Scan for the cell matching the given text and deliver its (x, y) coordinate at center. 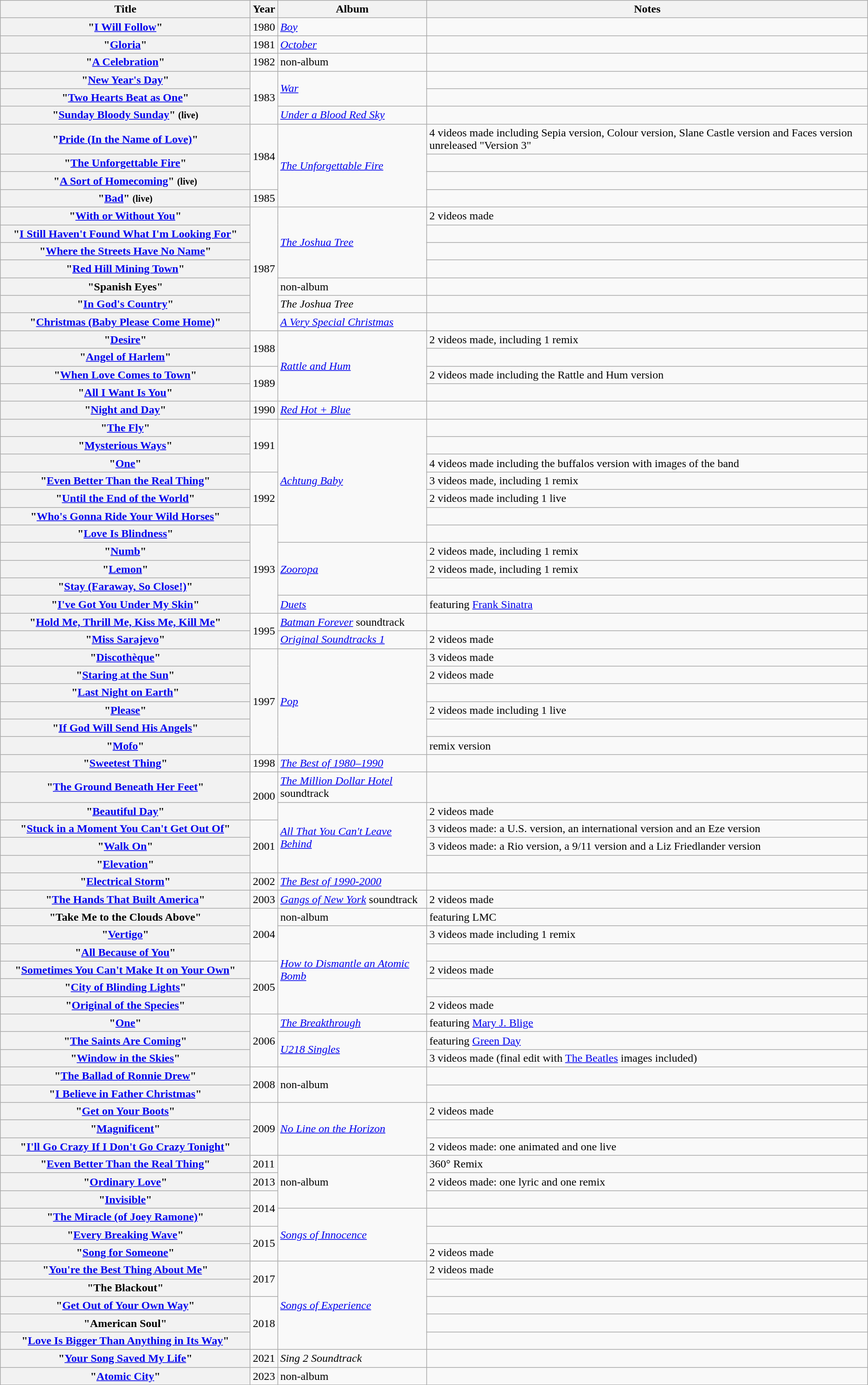
Duets (352, 604)
"Sunday Bloody Sunday" (live) (125, 115)
"Atomic City" (125, 1376)
"Mysterious Ways" (125, 445)
2018 (264, 1323)
Batman Forever soundtrack (352, 622)
Songs of Experience (352, 1305)
"I Believe in Father Christmas" (125, 1093)
"Please" (125, 710)
"I Still Haven't Found What I'm Looking For" (125, 233)
"Original of the Species" (125, 1005)
Songs of Innocence (352, 1235)
featuring LMC (647, 917)
1980 (264, 27)
"Elevation" (125, 864)
"Until the End of the World" (125, 498)
2005 (264, 987)
No Line on the Horizon (352, 1129)
featuring Green Day (647, 1040)
"Stuck in a Moment You Can't Get Out Of" (125, 829)
The Best of 1980–1990 (352, 763)
"Hold Me, Thrill Me, Kiss Me, Kill Me" (125, 622)
1998 (264, 763)
featuring Mary J. Blige (647, 1023)
"Stay (Faraway, So Close!)" (125, 587)
"Discothèque" (125, 657)
War (352, 89)
"Magnificent" (125, 1129)
"Ordinary Love" (125, 1182)
Gangs of New York soundtrack (352, 899)
2 videos made: one lyric and one remix (647, 1182)
"Night and Day" (125, 410)
A Very Special Christmas (352, 322)
"Miss Sarajevo" (125, 640)
2013 (264, 1182)
2003 (264, 899)
"Last Night on Earth" (125, 692)
October (352, 45)
4 videos made including the buffalos version with images of the band (647, 463)
Notes (647, 9)
"The Miracle (of Joey Ramone)" (125, 1217)
"Song for Someone" (125, 1252)
1984 (264, 157)
"Pride (In the Name of Love)" (125, 139)
Original Soundtracks 1 (352, 640)
"Desire" (125, 340)
"Window in the Skies" (125, 1058)
2008 (264, 1084)
"Love Is Bigger Than Anything in Its Way" (125, 1340)
"The Saints Are Coming" (125, 1040)
"Numb" (125, 551)
"Sweetest Thing" (125, 763)
"All I Want Is You" (125, 392)
"Take Me to the Clouds Above" (125, 917)
Zooropa (352, 569)
The Breakthrough (352, 1023)
Sing 2 Soundtrack (352, 1358)
Year (264, 9)
"With or Without You" (125, 216)
"A Celebration" (125, 62)
"A Sort of Homecoming" (live) (125, 180)
"Every Breaking Wave" (125, 1235)
"American Soul" (125, 1323)
Title (125, 9)
"Angel of Harlem" (125, 357)
"Your Song Saved My Life" (125, 1358)
Pop (352, 701)
"Beautiful Day" (125, 811)
2023 (264, 1376)
Album (352, 9)
Achtung Baby (352, 481)
1981 (264, 45)
Rattle and Hum (352, 366)
"Red Hill Mining Town" (125, 269)
2021 (264, 1358)
"You're the Best Thing About Me" (125, 1270)
1988 (264, 348)
2006 (264, 1040)
"Where the Streets Have No Name" (125, 251)
2014 (264, 1208)
1982 (264, 62)
"New Year's Day" (125, 80)
3 videos made, including 1 remix (647, 481)
1989 (264, 384)
"If God Will Send His Angels" (125, 728)
"City of Blinding Lights" (125, 987)
"Vertigo" (125, 935)
The Million Dollar Hotel soundtrack (352, 787)
2 videos made including the Rattle and Hum version (647, 375)
2017 (264, 1279)
"Invisible" (125, 1199)
"The Ground Beneath Her Feet" (125, 787)
"Bad" (live) (125, 198)
2 videos made: one animated and one live (647, 1147)
All That You Can't Leave Behind (352, 838)
2009 (264, 1129)
"Lemon" (125, 569)
"Get Out of Your Own Way" (125, 1305)
1985 (264, 198)
"The Blackout" (125, 1288)
3 videos made: a Rio version, a 9/11 version and a Liz Friedlander version (647, 846)
The Unforgettable Fire (352, 165)
"In God's Country" (125, 304)
featuring Frank Sinatra (647, 604)
"Mofo" (125, 745)
Red Hot + Blue (352, 410)
1992 (264, 498)
2000 (264, 796)
"Love Is Blindness" (125, 534)
"Two Hearts Beat as One" (125, 97)
2002 (264, 882)
1997 (264, 701)
"When Love Comes to Town" (125, 375)
1990 (264, 410)
"The Fly" (125, 428)
How to Dismantle an Atomic Bomb (352, 970)
Boy (352, 27)
3 videos made including 1 remix (647, 935)
"I'll Go Crazy If I Don't Go Crazy Tonight" (125, 1147)
2011 (264, 1164)
"Staring at the Sun" (125, 675)
"All Because of You" (125, 952)
2015 (264, 1244)
4 videos made including Sepia version, Colour version, Slane Castle version and Faces version unreleased "Version 3" (647, 139)
remix version (647, 745)
"The Ballad of Ronnie Drew" (125, 1076)
"Walk On" (125, 846)
"Electrical Storm" (125, 882)
"Sometimes You Can't Make It on Your Own" (125, 970)
3 videos made (647, 657)
3 videos made (final edit with The Beatles images included) (647, 1058)
"Christmas (Baby Please Come Home)" (125, 322)
1991 (264, 445)
2001 (264, 846)
"I Will Follow" (125, 27)
1987 (264, 269)
1983 (264, 97)
"Gloria" (125, 45)
"Who's Gonna Ride Your Wild Horses" (125, 516)
"The Unforgettable Fire" (125, 163)
1995 (264, 631)
"I've Got You Under My Skin" (125, 604)
3 videos made: a U.S. version, an international version and an Eze version (647, 829)
"The Hands That Built America" (125, 899)
1993 (264, 569)
"Spanish Eyes" (125, 287)
Under a Blood Red Sky (352, 115)
The Best of 1990-2000 (352, 882)
U218 Singles (352, 1049)
"Get on Your Boots" (125, 1111)
2004 (264, 935)
360° Remix (647, 1164)
